Determine the [X, Y] coordinate at the center of the cell enclosing the given text.  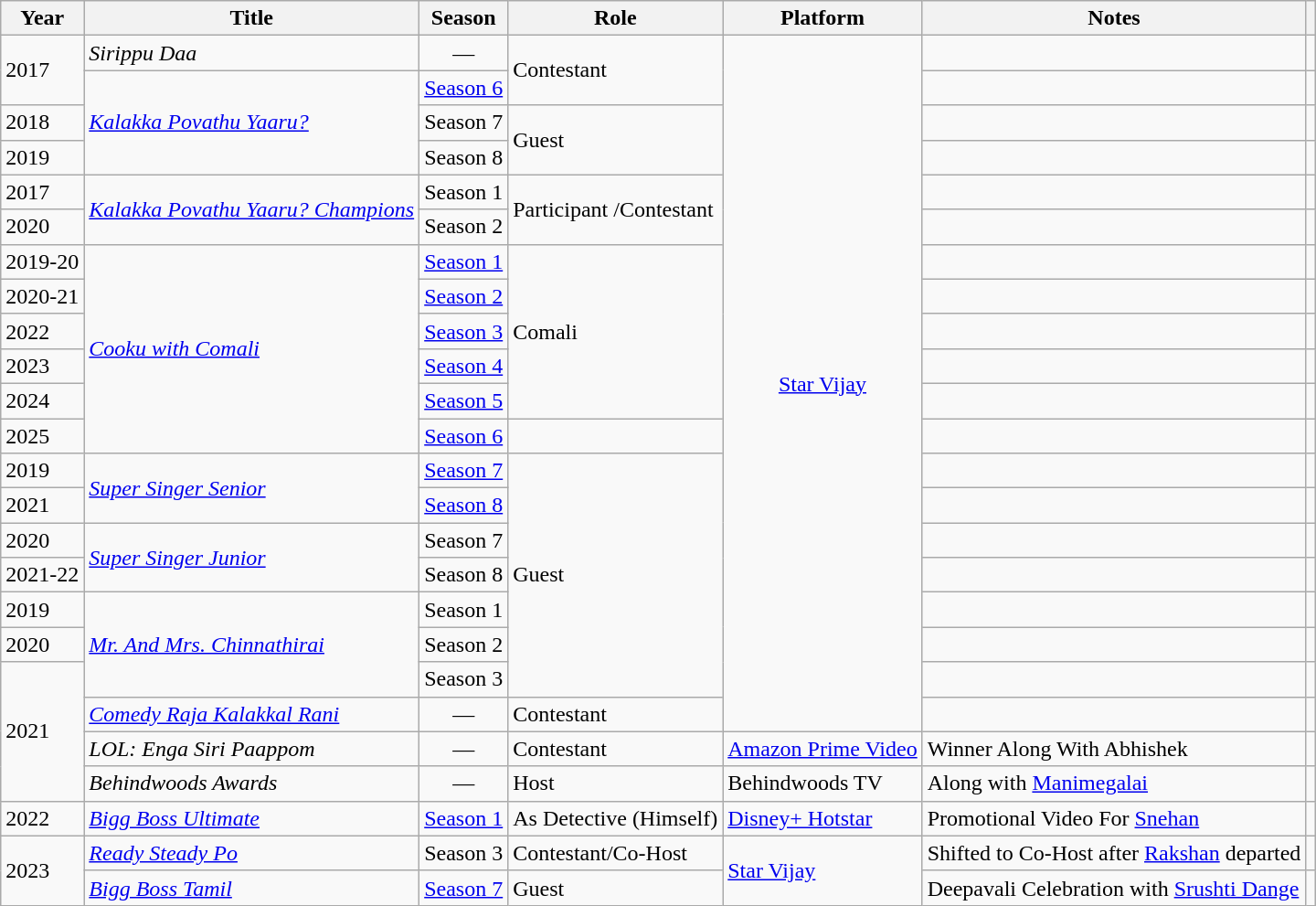
2019-20 [42, 261]
Sirippu Daa [252, 53]
Bigg Boss Tamil [252, 888]
Mr. And Mrs. Chinnathirai [252, 645]
Notes [1114, 18]
Participant /Contestant [616, 209]
Shifted to Co-Host after Rakshan departed [1114, 853]
Amazon Prime Video [822, 749]
Comali [616, 331]
2020-21 [42, 296]
Super Singer Senior [252, 488]
Super Singer Junior [252, 558]
As Detective (Himself) [616, 818]
Kalakka Povathu Yaaru? Champions [252, 209]
2021-22 [42, 575]
Season [464, 18]
Kalakka Povathu Yaaru? [252, 123]
Season 4 [464, 366]
Cooku with Comali [252, 348]
Contestant/Co-Host [616, 853]
Bigg Boss Ultimate [252, 818]
Season 5 [464, 400]
Role [616, 18]
Platform [822, 18]
Along with Manimegalai [1114, 783]
Behindwoods TV [822, 783]
Year [42, 18]
2018 [42, 123]
2025 [42, 436]
2024 [42, 400]
Deepavali Celebration with Srushti Dange [1114, 888]
Behindwoods Awards [252, 783]
Comedy Raja Kalakkal Rani [252, 714]
Promotional Video For Snehan [1114, 818]
LOL: Enga Siri Paappom [252, 749]
Disney+ Hotstar [822, 818]
Ready Steady Po [252, 853]
Title [252, 18]
Winner Along With Abhishek [1114, 749]
Host [616, 783]
